Return [X, Y] of the center of cell containing provided text 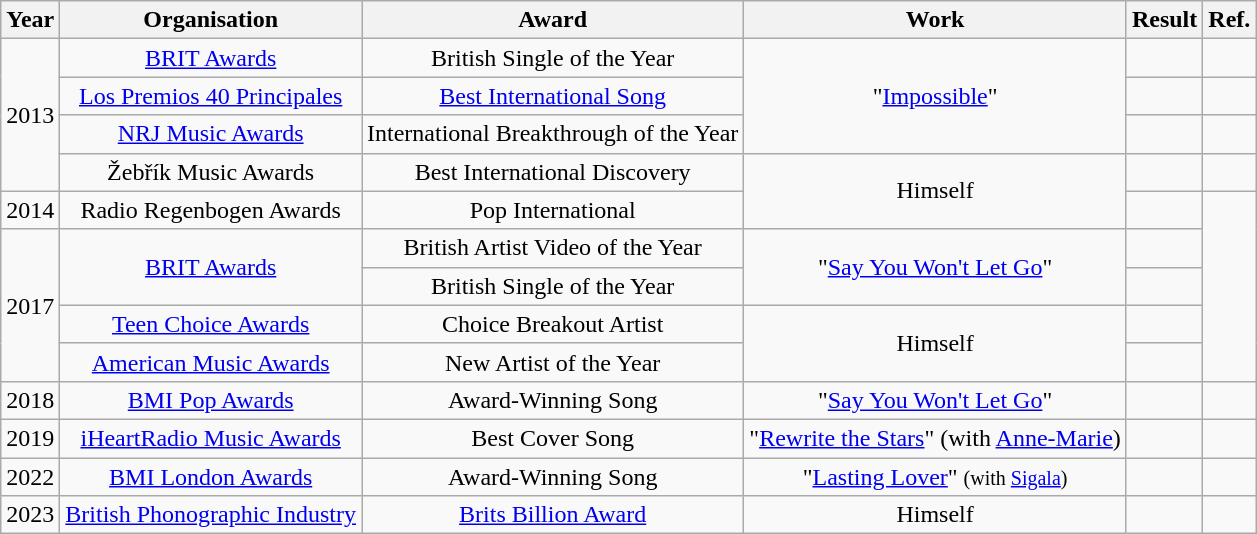
2018 [30, 400]
Teen Choice Awards [211, 324]
Best International Discovery [553, 172]
Pop International [553, 210]
Organisation [211, 20]
NRJ Music Awards [211, 134]
British Phonographic Industry [211, 515]
2014 [30, 210]
"Lasting Lover" (with Sigala) [936, 477]
British Artist Video of the Year [553, 248]
"Rewrite the Stars" (with Anne-Marie) [936, 438]
2023 [30, 515]
Choice Breakout Artist [553, 324]
Best Cover Song [553, 438]
International Breakthrough of the Year [553, 134]
Best International Song [553, 96]
2017 [30, 305]
Los Premios 40 Principales [211, 96]
BMI London Awards [211, 477]
iHeartRadio Music Awards [211, 438]
2019 [30, 438]
Result [1164, 20]
2013 [30, 115]
Brits Billion Award [553, 515]
Work [936, 20]
Žebřík Music Awards [211, 172]
BMI Pop Awards [211, 400]
American Music Awards [211, 362]
Radio Regenbogen Awards [211, 210]
"Impossible" [936, 96]
New Artist of the Year [553, 362]
Ref. [1230, 20]
Award [553, 20]
2022 [30, 477]
Year [30, 20]
